Identify which cell holds the provided text, then report its [x, y] central coordinate. 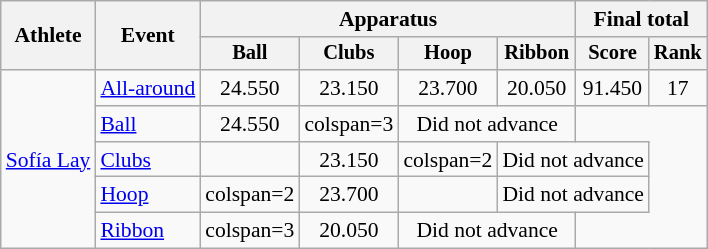
Score [612, 54]
17 [678, 88]
Athlete [48, 36]
91.450 [612, 88]
All-around [148, 88]
Apparatus [388, 19]
Rank [678, 54]
Sofía Lay⁣ [48, 159]
Event [148, 36]
Final total [642, 19]
